Output the [x, y] coordinate of the center of the cell containing the given text.  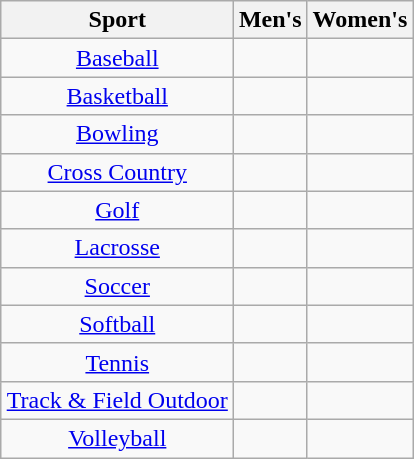
Sport [117, 20]
Softball [117, 324]
Volleyball [117, 438]
Baseball [117, 58]
Soccer [117, 286]
Golf [117, 210]
Cross Country [117, 172]
Basketball [117, 96]
Bowling [117, 134]
Track & Field Outdoor [117, 400]
Men's [270, 20]
Lacrosse [117, 248]
Tennis [117, 362]
Women's [360, 20]
